Search for the cell housing the specified text and yield its [X, Y] center coordinate. 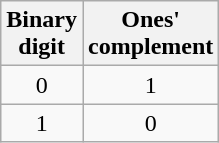
Binarydigit [42, 34]
Ones' complement [150, 34]
